Capture the cell that displays the provided text and extract its (X, Y) central coordinate. 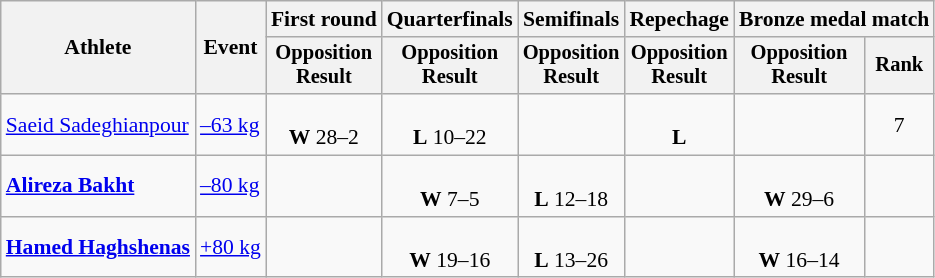
Bronze medal match (834, 19)
Quarterfinals (450, 19)
Semifinals (572, 19)
W 19–16 (450, 248)
W 7–5 (450, 186)
L (679, 124)
Event (230, 48)
–63 kg (230, 124)
Hamed Haghshenas (98, 248)
L 13–26 (572, 248)
W 29–6 (799, 186)
Saeid Sadeghianpour (98, 124)
+80 kg (230, 248)
Repechage (679, 19)
Rank (899, 66)
L 10–22 (450, 124)
–80 kg (230, 186)
Athlete (98, 48)
W 28–2 (324, 124)
W 16–14 (799, 248)
L 12–18 (572, 186)
First round (324, 19)
Alireza Bakht (98, 186)
7 (899, 124)
